Determine the (x, y) coordinate at the center of the cell enclosing the given text.  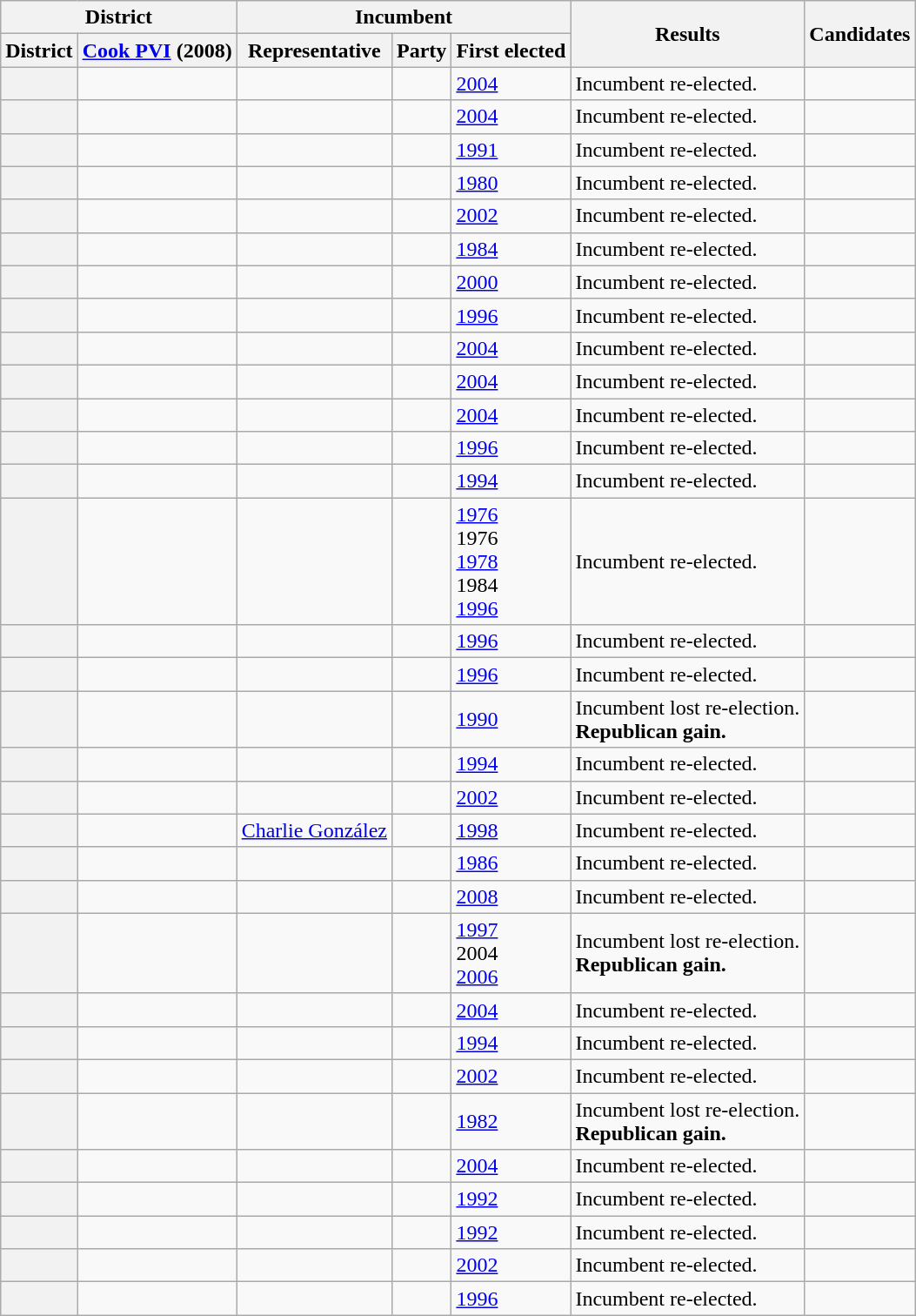
Cook PVI (2008) (157, 50)
1998 (511, 830)
1986 (511, 863)
First elected (511, 50)
1976 1976 19781984 1996 (511, 561)
1980 (511, 183)
1997 2004 2006 (511, 953)
1982 (511, 1121)
1984 (511, 249)
Charlie González (314, 830)
2000 (511, 282)
2008 (511, 896)
Incumbent (404, 17)
Representative (314, 50)
Party (421, 50)
1990 (511, 719)
Results (687, 34)
1991 (511, 150)
Candidates (859, 34)
